Find where the given text appears and provide that cell's center as (x, y) coordinate. 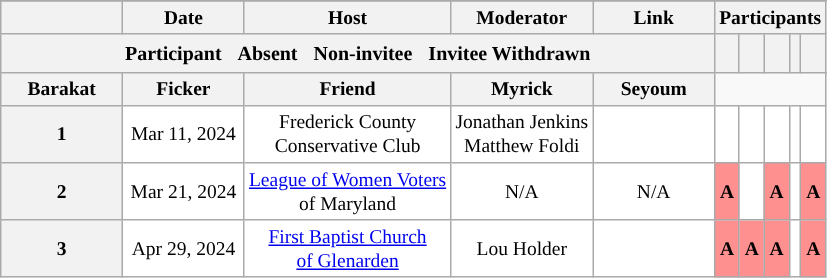
Jonathan JenkinsMatthew Foldi (522, 134)
Mar 21, 2024 (184, 192)
Mar 11, 2024 (184, 134)
Link (654, 18)
Barakat (62, 88)
Participant Absent Non-invitee Invitee Withdrawn (358, 53)
Friend (347, 88)
League of Women Voters of Maryland (347, 192)
Ficker (184, 88)
3 (62, 248)
Participants (770, 18)
Host (347, 18)
Myrick (522, 88)
Date (184, 18)
1 (62, 134)
First Baptist Churchof Glenarden (347, 248)
Lou Holder (522, 248)
Frederick CountyConservative Club (347, 134)
Moderator (522, 18)
Seyoum (654, 88)
Apr 29, 2024 (184, 248)
2 (62, 192)
